Scan for the cell matching the given text and deliver its [X, Y] coordinate at center. 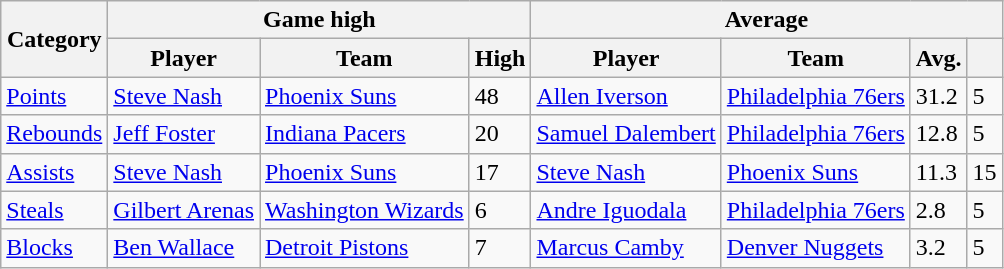
High [500, 58]
Game high [320, 20]
Detroit Pistons [365, 248]
Samuel Dalembert [626, 134]
12.8 [938, 134]
Assists [54, 172]
Steals [54, 210]
Rebounds [54, 134]
Gilbert Arenas [184, 210]
Marcus Camby [626, 248]
Andre Iguodala [626, 210]
Points [54, 96]
Jeff Foster [184, 134]
31.2 [938, 96]
17 [500, 172]
Denver Nuggets [816, 248]
Category [54, 39]
48 [500, 96]
Blocks [54, 248]
20 [500, 134]
Indiana Pacers [365, 134]
Allen Iverson [626, 96]
15 [984, 172]
Avg. [938, 58]
Ben Wallace [184, 248]
3.2 [938, 248]
7 [500, 248]
11.3 [938, 172]
2.8 [938, 210]
Washington Wizards [365, 210]
Average [766, 20]
6 [500, 210]
